Output the (x, y) coordinate of the center of the cell containing the given text.  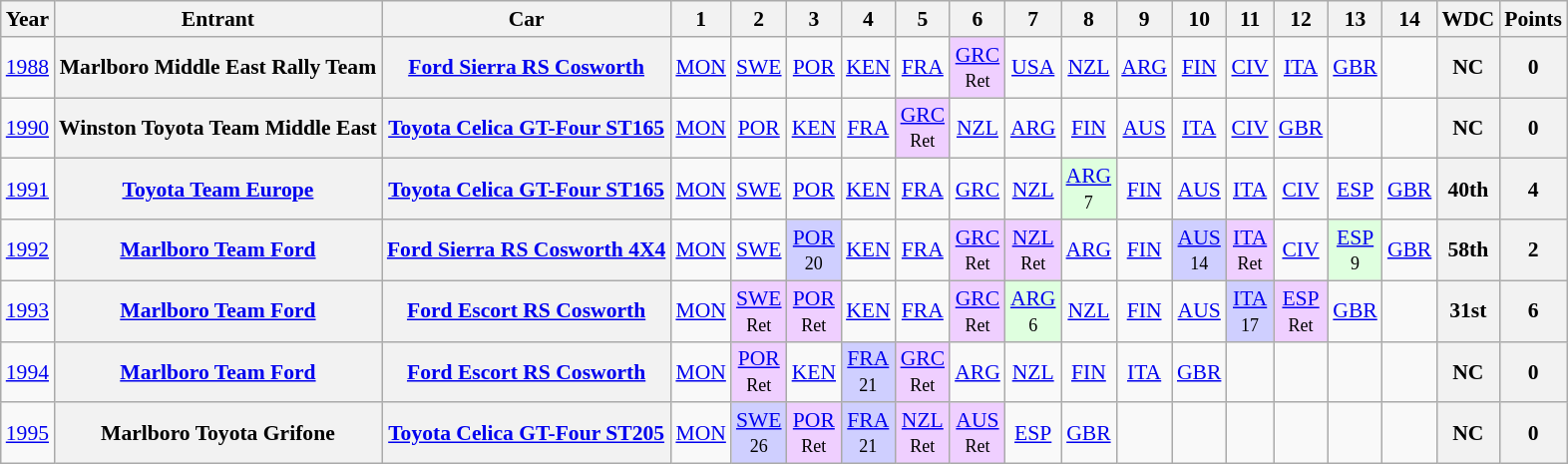
USA (1033, 68)
ESPRet (1301, 311)
AUS14 (1199, 249)
Toyota Team Europe (217, 190)
Marlboro Toyota Grifone (217, 433)
1994 (28, 371)
1995 (28, 433)
ARG7 (1089, 190)
ITARet (1249, 249)
Year (28, 19)
POR20 (814, 249)
7 (1033, 19)
11 (1249, 19)
12 (1301, 19)
Car (527, 19)
31st (1468, 311)
SWE26 (759, 433)
AUSRet (978, 433)
40th (1468, 190)
Ford Sierra RS Cosworth (527, 68)
1990 (28, 128)
Entrant (217, 19)
GRC (978, 190)
5 (924, 19)
8 (1089, 19)
1993 (28, 311)
14 (1410, 19)
1988 (28, 68)
ARG6 (1033, 311)
Toyota Celica GT-Four ST205 (527, 433)
Points (1533, 19)
9 (1144, 19)
1991 (28, 190)
ESP9 (1355, 249)
1 (700, 19)
Marlboro Middle East Rally Team (217, 68)
SWERet (759, 311)
13 (1355, 19)
58th (1468, 249)
Ford Sierra RS Cosworth 4X4 (527, 249)
10 (1199, 19)
ITA17 (1249, 311)
WDC (1468, 19)
Winston Toyota Team Middle East (217, 128)
1992 (28, 249)
3 (814, 19)
